Extract the [x, y] coordinate from the center of the cell holding the provided text.  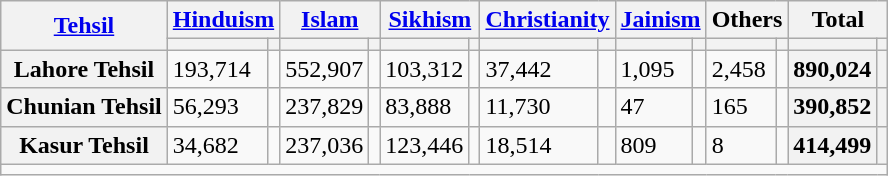
1,095 [654, 69]
Chunian Tehsil [84, 107]
Christianity [548, 20]
Hinduism [223, 20]
Total [838, 20]
Tehsil [84, 26]
Sikhism [430, 20]
18,514 [539, 145]
237,036 [324, 145]
11,730 [539, 107]
37,442 [539, 69]
390,852 [832, 107]
Lahore Tehsil [84, 69]
552,907 [324, 69]
8 [741, 145]
34,682 [217, 145]
123,446 [424, 145]
Jainism [660, 20]
165 [741, 107]
809 [654, 145]
83,888 [424, 107]
890,024 [832, 69]
103,312 [424, 69]
2,458 [741, 69]
56,293 [217, 107]
Islam [330, 20]
193,714 [217, 69]
Others [747, 20]
47 [654, 107]
414,499 [832, 145]
237,829 [324, 107]
Kasur Tehsil [84, 145]
